Detect which cell encompasses the target text, then output its (x, y) center coordinate. 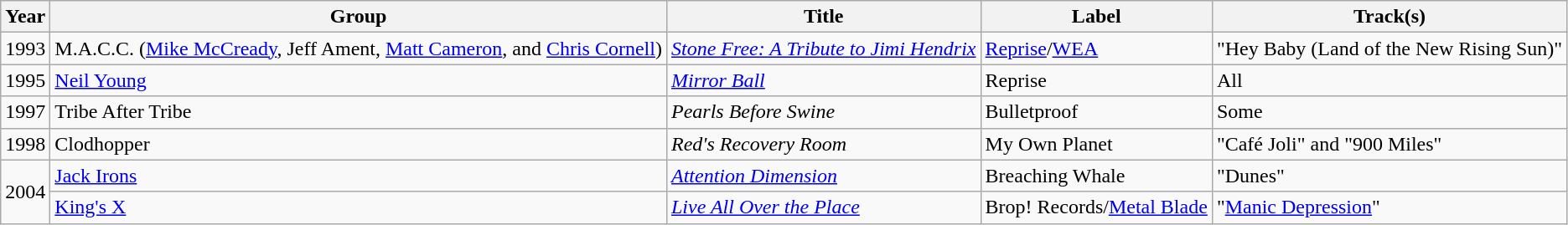
Some (1389, 112)
1993 (25, 49)
Label (1096, 17)
M.A.C.C. (Mike McCready, Jeff Ament, Matt Cameron, and Chris Cornell) (359, 49)
2004 (25, 192)
Year (25, 17)
Breaching Whale (1096, 176)
1997 (25, 112)
"Manic Depression" (1389, 207)
Group (359, 17)
King's X (359, 207)
My Own Planet (1096, 144)
Reprise/WEA (1096, 49)
Mirror Ball (823, 80)
Track(s) (1389, 17)
1998 (25, 144)
Pearls Before Swine (823, 112)
Attention Dimension (823, 176)
Red's Recovery Room (823, 144)
Neil Young (359, 80)
Clodhopper (359, 144)
Live All Over the Place (823, 207)
1995 (25, 80)
Tribe After Tribe (359, 112)
Reprise (1096, 80)
All (1389, 80)
Title (823, 17)
"Dunes" (1389, 176)
Stone Free: A Tribute to Jimi Hendrix (823, 49)
Jack Irons (359, 176)
"Café Joli" and "900 Miles" (1389, 144)
"Hey Baby (Land of the New Rising Sun)" (1389, 49)
Brop! Records/Metal Blade (1096, 207)
Bulletproof (1096, 112)
